Locate the cell with the specified text and output its (X, Y) center coordinate. 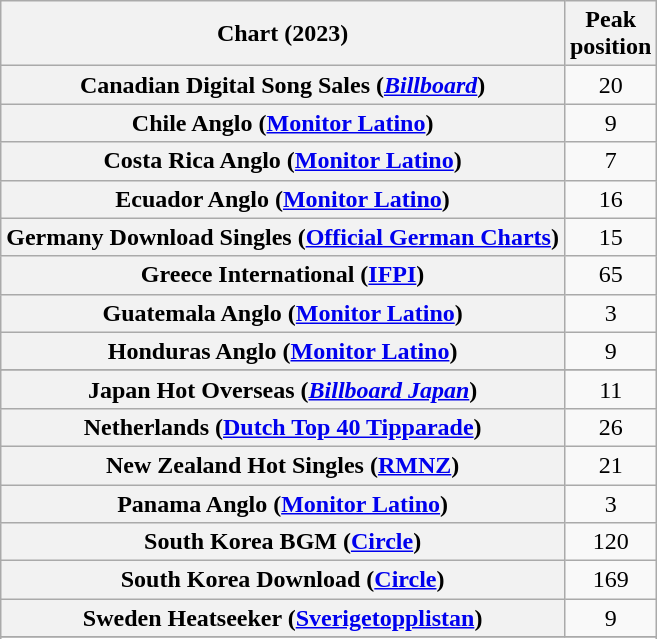
Greece International (IFPI) (283, 275)
120 (610, 542)
Japan Hot Overseas (Billboard Japan) (283, 389)
Peakposition (610, 34)
Germany Download Singles (Official German Charts) (283, 237)
65 (610, 275)
South Korea Download (Circle) (283, 580)
Panama Anglo (Monitor Latino) (283, 503)
20 (610, 85)
Honduras Anglo (Monitor Latino) (283, 351)
15 (610, 237)
Costa Rica Anglo (Monitor Latino) (283, 161)
Netherlands (Dutch Top 40 Tipparade) (283, 427)
Guatemala Anglo (Monitor Latino) (283, 313)
Ecuador Anglo (Monitor Latino) (283, 199)
26 (610, 427)
16 (610, 199)
New Zealand Hot Singles (RMNZ) (283, 465)
169 (610, 580)
7 (610, 161)
Chart (2023) (283, 34)
South Korea BGM (Circle) (283, 542)
Chile Anglo (Monitor Latino) (283, 123)
11 (610, 389)
Sweden Heatseeker (Sverigetopplistan) (283, 618)
Canadian Digital Song Sales (Billboard) (283, 85)
21 (610, 465)
